Scan for the cell matching the given text and deliver its [X, Y] coordinate at center. 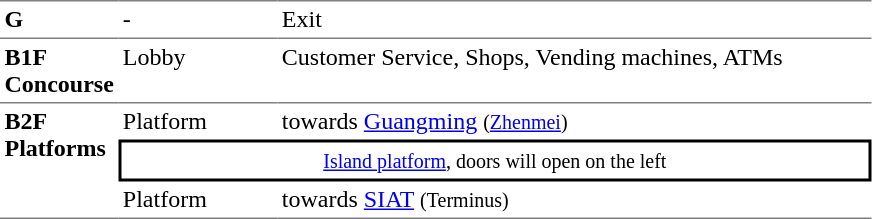
B1FConcourse [59, 71]
Platform [198, 122]
Island platform, doors will open on the left [494, 161]
- [198, 19]
Customer Service, Shops, Vending machines, ATMs [574, 71]
Exit [574, 19]
G [59, 19]
Lobby [198, 71]
towards Guangming (Zhenmei) [574, 122]
